Extract the [X, Y] coordinate from the center of the cell holding the provided text.  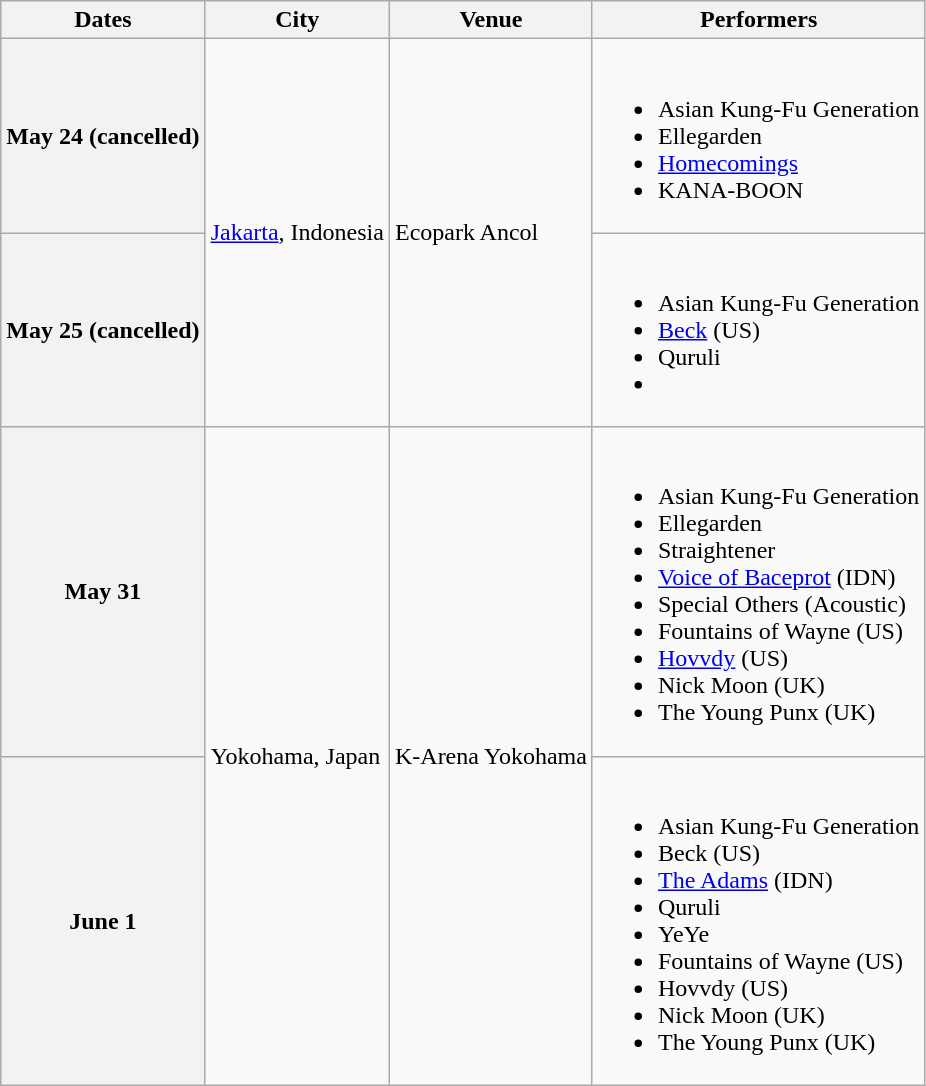
K-Arena Yokohama [490, 756]
June 1 [103, 920]
Dates [103, 20]
Performers [758, 20]
Asian Kung-Fu GenerationEllegardenHomecomingsKANA-BOON [758, 136]
Asian Kung-Fu GenerationBeck (US)Quruli [758, 330]
Asian Kung-Fu GenerationBeck (US)The Adams (IDN)QuruliYeYeFountains of Wayne (US)Hovvdy (US)Nick Moon (UK)The Young Punx (UK) [758, 920]
City [297, 20]
Jakarta, Indonesia [297, 233]
Ecopark Ancol [490, 233]
Yokohama, Japan [297, 756]
May 24 (cancelled) [103, 136]
Venue [490, 20]
May 25 (cancelled) [103, 330]
May 31 [103, 592]
